Provide the (x, y) coordinate of the cell's center where the given text is located.  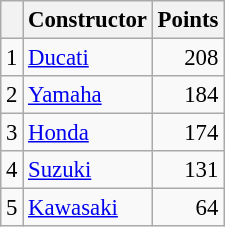
5 (12, 208)
Ducati (88, 58)
Honda (88, 133)
2 (12, 95)
Points (188, 20)
Yamaha (88, 95)
131 (188, 170)
184 (188, 95)
Constructor (88, 20)
4 (12, 170)
Kawasaki (88, 208)
208 (188, 58)
174 (188, 133)
64 (188, 208)
3 (12, 133)
Suzuki (88, 170)
1 (12, 58)
